Pinpoint the cell where the given text exists, returning its [x, y] midpoint coordinate. 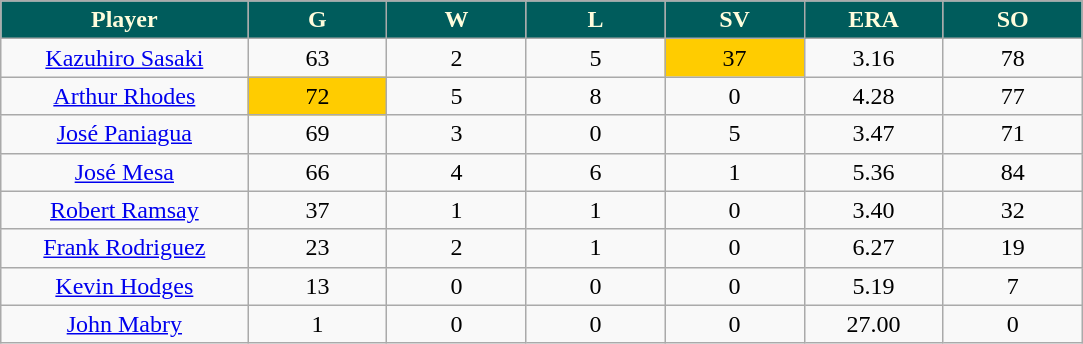
84 [1012, 172]
G [318, 20]
72 [318, 96]
27.00 [874, 324]
71 [1012, 134]
Frank Rodriguez [124, 248]
Arthur Rhodes [124, 96]
3 [456, 134]
3.40 [874, 210]
6.27 [874, 248]
3.47 [874, 134]
23 [318, 248]
4 [456, 172]
63 [318, 58]
7 [1012, 286]
5.36 [874, 172]
SV [734, 20]
6 [596, 172]
ERA [874, 20]
3.16 [874, 58]
5.19 [874, 286]
John Mabry [124, 324]
Kazuhiro Sasaki [124, 58]
66 [318, 172]
José Paniagua [124, 134]
SO [1012, 20]
4.28 [874, 96]
32 [1012, 210]
L [596, 20]
Robert Ramsay [124, 210]
78 [1012, 58]
José Mesa [124, 172]
Player [124, 20]
69 [318, 134]
13 [318, 286]
8 [596, 96]
W [456, 20]
77 [1012, 96]
Kevin Hodges [124, 286]
19 [1012, 248]
